Provide the [X, Y] coordinate of the cell's center where the given text is located.  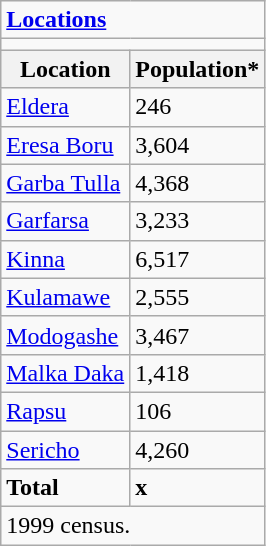
3,233 [198, 221]
246 [198, 107]
x [198, 488]
6,517 [198, 259]
Malka Daka [66, 373]
4,260 [198, 449]
Garba Tulla [66, 183]
Locations [133, 20]
Modogashe [66, 335]
Eresa Boru [66, 145]
3,604 [198, 145]
Kulamawe [66, 297]
Location [66, 69]
Rapsu [66, 411]
1999 census. [133, 526]
Garfarsa [66, 221]
2,555 [198, 297]
1,418 [198, 373]
106 [198, 411]
3,467 [198, 335]
Total [66, 488]
Eldera [66, 107]
4,368 [198, 183]
Population* [198, 69]
Sericho [66, 449]
Kinna [66, 259]
